For the text-containing cell, return its midpoint in [x, y] coordinate format. 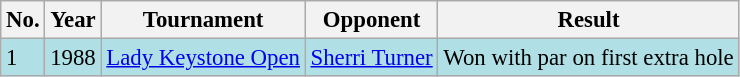
1988 [73, 58]
1 [23, 58]
Won with par on first extra hole [588, 58]
Opponent [372, 20]
Tournament [203, 20]
Lady Keystone Open [203, 58]
Result [588, 20]
Sherri Turner [372, 58]
Year [73, 20]
No. [23, 20]
